Determine the (X, Y) coordinate at the center of the cell enclosing the given text.  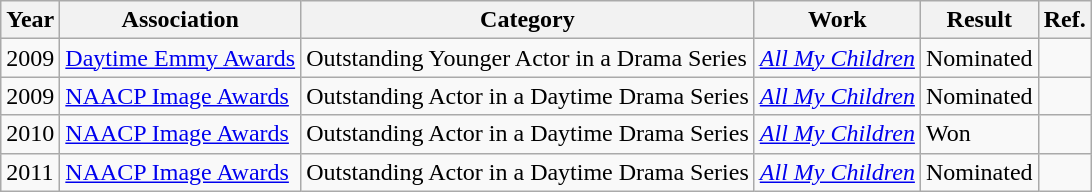
Category (528, 20)
Outstanding Younger Actor in a Drama Series (528, 58)
Result (979, 20)
Year (30, 20)
Won (979, 134)
Association (180, 20)
Daytime Emmy Awards (180, 58)
Ref. (1064, 20)
Work (837, 20)
2010 (30, 134)
2011 (30, 172)
